Identify which cell holds the provided text, then report its [X, Y] central coordinate. 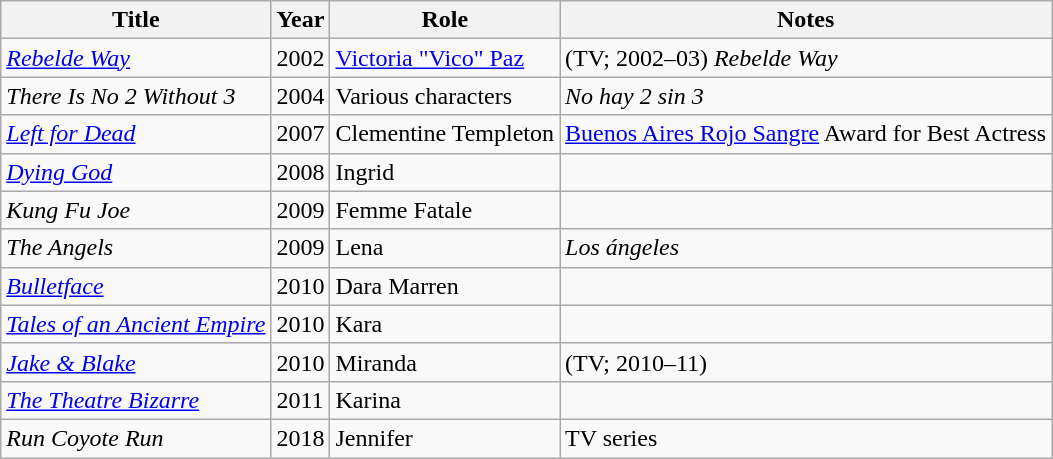
Dying God [136, 172]
Kara [445, 324]
Lena [445, 248]
Karina [445, 400]
No hay 2 sin 3 [806, 96]
Femme Fatale [445, 210]
Buenos Aires Rojo Sangre Award for Best Actress [806, 134]
Miranda [445, 362]
2011 [300, 400]
Kung Fu Joe [136, 210]
(TV; 2010–11) [806, 362]
2002 [300, 58]
Run Coyote Run [136, 438]
There Is No 2 Without 3 [136, 96]
2018 [300, 438]
TV series [806, 438]
Los ángeles [806, 248]
Left for Dead [136, 134]
Various characters [445, 96]
The Theatre Bizarre [136, 400]
Title [136, 20]
Role [445, 20]
Jake & Blake [136, 362]
Tales of an Ancient Empire [136, 324]
The Angels [136, 248]
Notes [806, 20]
Jennifer [445, 438]
2008 [300, 172]
(TV; 2002–03) Rebelde Way [806, 58]
Bulletface [136, 286]
2004 [300, 96]
2007 [300, 134]
Victoria "Vico" Paz [445, 58]
Ingrid [445, 172]
Rebelde Way [136, 58]
Dara Marren [445, 286]
Clementine Templeton [445, 134]
Year [300, 20]
